Extract the [x, y] coordinate from the center of the cell holding the provided text.  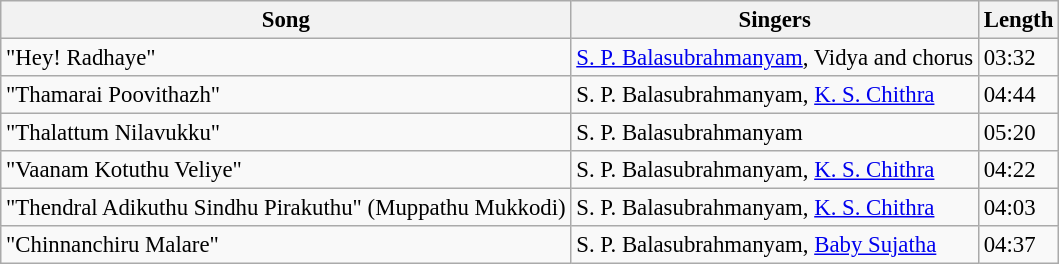
03:32 [1018, 58]
"Thalattum Nilavukku" [286, 133]
Song [286, 20]
S. P. Balasubrahmanyam [774, 133]
04:22 [1018, 170]
Length [1018, 20]
04:03 [1018, 208]
"Vaanam Kotuthu Veliye" [286, 170]
Singers [774, 20]
"Chinnanchiru Malare" [286, 245]
S. P. Balasubrahmanyam, Baby Sujatha [774, 245]
S. P. Balasubrahmanyam, Vidya and chorus [774, 58]
"Thamarai Poovithazh" [286, 95]
"Thendral Adikuthu Sindhu Pirakuthu" (Muppathu Mukkodi) [286, 208]
04:44 [1018, 95]
"Hey! Radhaye" [286, 58]
05:20 [1018, 133]
04:37 [1018, 245]
